Return the (x, y) coordinate for the center point of the cell that contains the specified text.  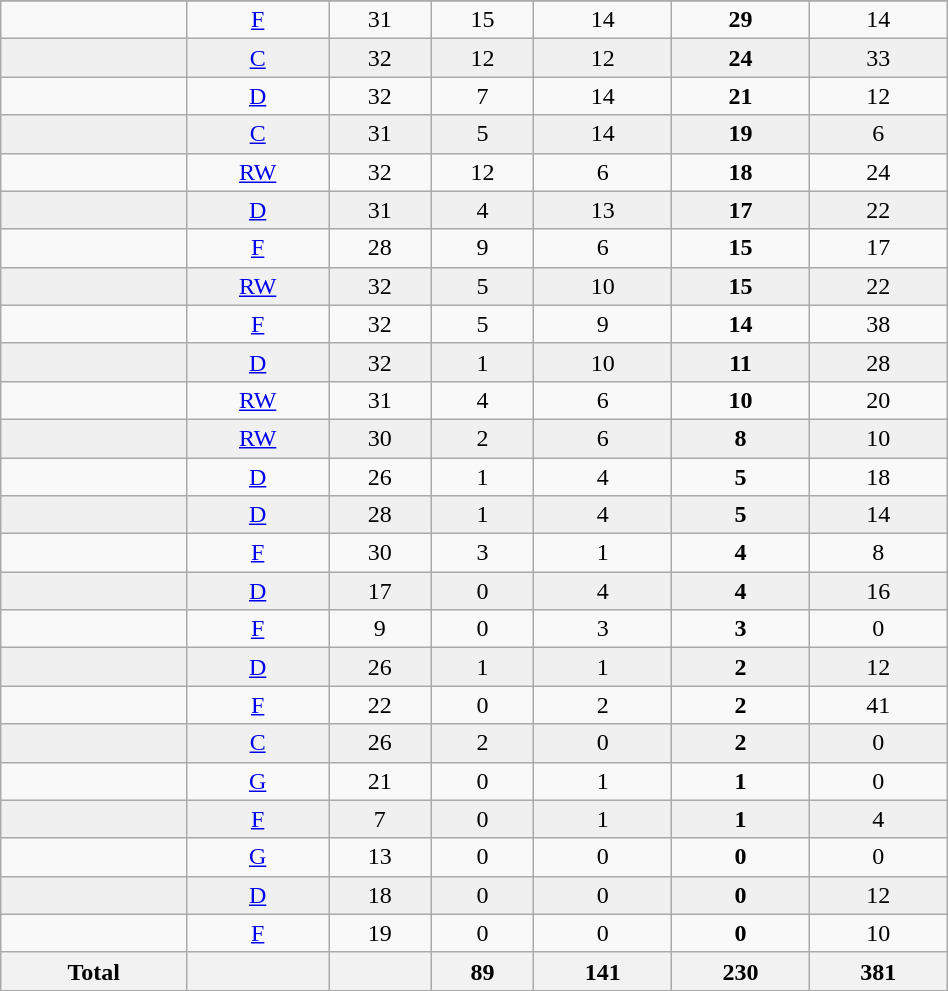
141 (603, 971)
11 (741, 362)
89 (482, 971)
230 (741, 971)
20 (878, 400)
16 (878, 591)
29 (741, 20)
381 (878, 971)
33 (878, 58)
41 (878, 705)
Total (94, 971)
38 (878, 324)
